For the text-containing cell, return its midpoint in (X, Y) coordinate format. 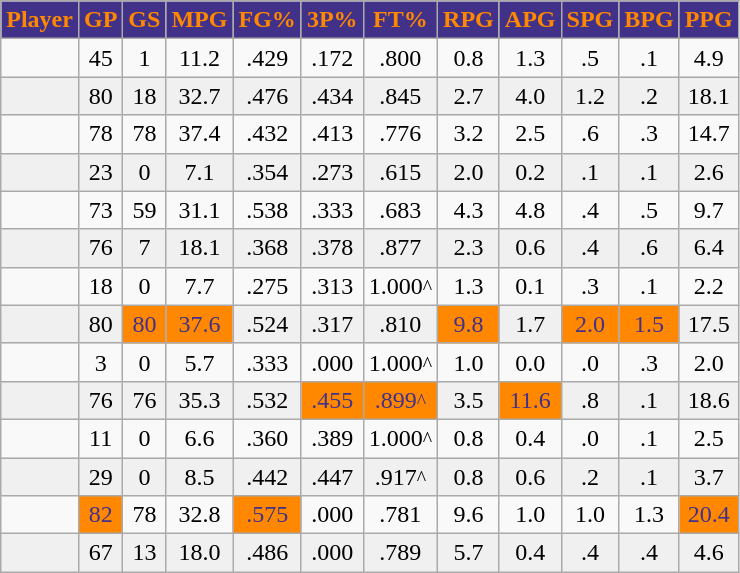
.442 (267, 477)
59 (144, 210)
.810 (400, 324)
.429 (267, 58)
9.6 (469, 515)
BPG (649, 20)
2.2 (708, 286)
.447 (332, 477)
3.5 (469, 400)
31.1 (200, 210)
.360 (267, 438)
20.4 (708, 515)
23 (100, 172)
3.7 (708, 477)
.313 (332, 286)
2.6 (708, 172)
.172 (332, 58)
6.4 (708, 248)
.476 (267, 96)
11 (100, 438)
1.2 (590, 96)
18.6 (708, 400)
.781 (400, 515)
0.1 (530, 286)
Player (40, 20)
14.7 (708, 134)
.413 (332, 134)
.845 (400, 96)
.486 (267, 553)
45 (100, 58)
.899^ (400, 400)
3P% (332, 20)
35.3 (200, 400)
7.7 (200, 286)
32.8 (200, 515)
SPG (590, 20)
.455 (332, 400)
GP (100, 20)
.378 (332, 248)
4.3 (469, 210)
PPG (708, 20)
73 (100, 210)
.776 (400, 134)
.800 (400, 58)
RPG (469, 20)
29 (100, 477)
1.7 (530, 324)
2.7 (469, 96)
.432 (267, 134)
.917^ (400, 477)
.877 (400, 248)
37.4 (200, 134)
0.2 (530, 172)
2.3 (469, 248)
.524 (267, 324)
.8 (590, 400)
3.2 (469, 134)
11.6 (530, 400)
GS (144, 20)
4.0 (530, 96)
32.7 (200, 96)
FT% (400, 20)
3 (100, 362)
82 (100, 515)
.532 (267, 400)
.434 (332, 96)
4.8 (530, 210)
7.1 (200, 172)
6.6 (200, 438)
13 (144, 553)
MPG (200, 20)
1 (144, 58)
9.8 (469, 324)
.789 (400, 553)
17.5 (708, 324)
67 (100, 553)
4.9 (708, 58)
.368 (267, 248)
.275 (267, 286)
9.7 (708, 210)
37.6 (200, 324)
18.0 (200, 553)
.615 (400, 172)
FG% (267, 20)
11.2 (200, 58)
.538 (267, 210)
8.5 (200, 477)
.575 (267, 515)
.683 (400, 210)
.317 (332, 324)
0.0 (530, 362)
1.5 (649, 324)
.389 (332, 438)
.354 (267, 172)
4.6 (708, 553)
7 (144, 248)
.273 (332, 172)
APG (530, 20)
